Determine the [X, Y] coordinate at the center of the cell enclosing the given text.  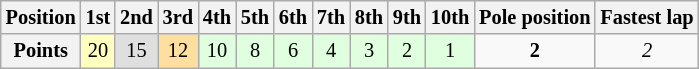
Position [41, 17]
4th [217, 17]
10 [217, 51]
Pole position [534, 17]
8 [255, 51]
6th [293, 17]
12 [178, 51]
2nd [136, 17]
4 [331, 51]
15 [136, 51]
20 [98, 51]
8th [369, 17]
7th [331, 17]
10th [450, 17]
Fastest lap [646, 17]
Points [41, 51]
5th [255, 17]
3 [369, 51]
6 [293, 51]
9th [407, 17]
1 [450, 51]
1st [98, 17]
3rd [178, 17]
